Return the (X, Y) coordinate for the center point of the cell that contains the specified text.  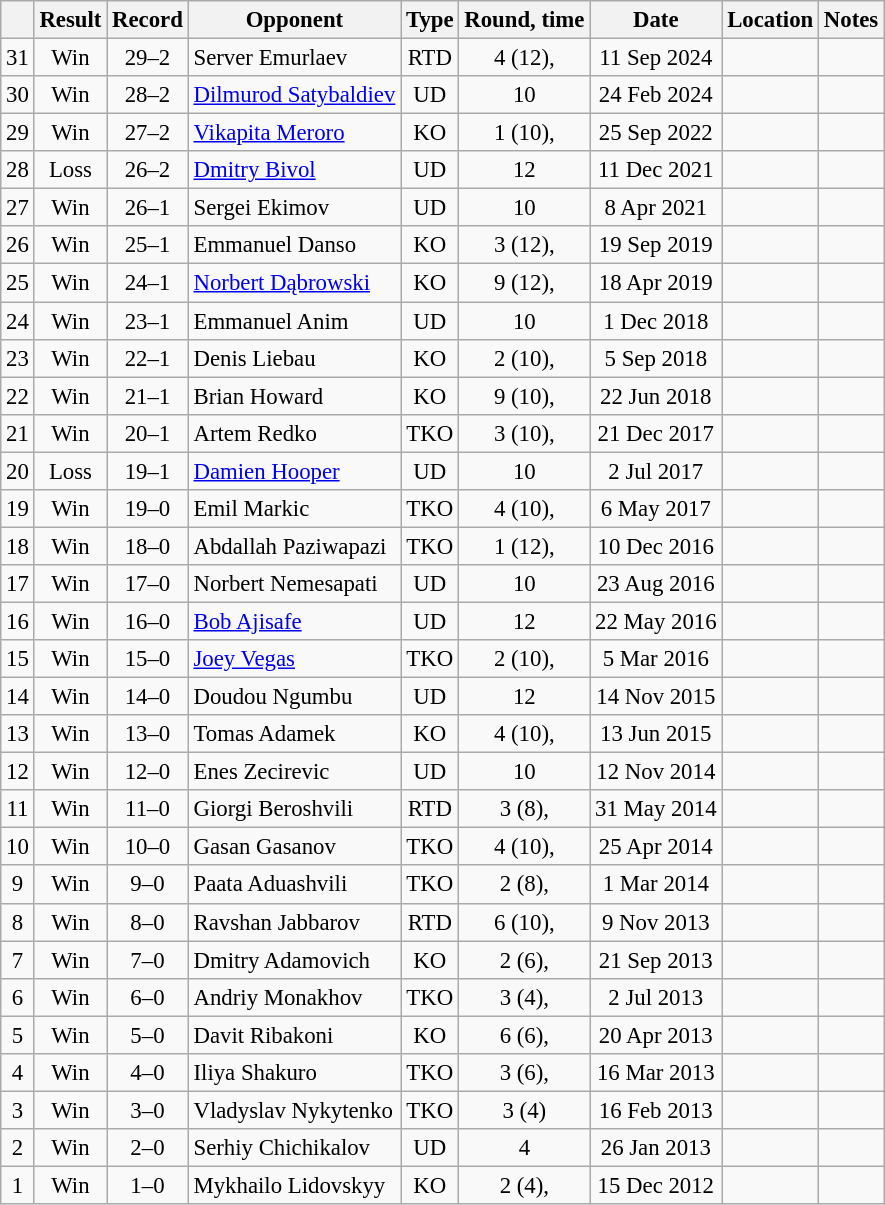
7 (18, 960)
14 Nov 2015 (656, 697)
24 (18, 321)
2 (4), (524, 1185)
5–0 (148, 1035)
Opponent (294, 20)
26–2 (148, 170)
Emmanuel Anim (294, 321)
3 (4) (524, 1110)
Joey Vegas (294, 659)
5 Mar 2016 (656, 659)
20–1 (148, 433)
23 (18, 358)
21–1 (148, 396)
9–0 (148, 885)
13 Jun 2015 (656, 734)
14–0 (148, 697)
1 (12), (524, 546)
3 (10), (524, 433)
Dmitry Adamovich (294, 960)
3 (8), (524, 809)
31 (18, 58)
17 (18, 584)
6–0 (148, 997)
Emil Markic (294, 509)
Vladyslav Nykytenko (294, 1110)
2 (18, 1148)
22 (18, 396)
15 Dec 2012 (656, 1185)
7–0 (148, 960)
Record (148, 20)
26–1 (148, 208)
16 Feb 2013 (656, 1110)
Mykhailo Lidovskyy (294, 1185)
1 Dec 2018 (656, 321)
20 Apr 2013 (656, 1035)
3 (4), (524, 997)
Bob Ajisafe (294, 621)
31 May 2014 (656, 809)
26 Jan 2013 (656, 1148)
16–0 (148, 621)
15–0 (148, 659)
Abdallah Paziwapazi (294, 546)
10–0 (148, 847)
19–0 (148, 509)
11 (18, 809)
Brian Howard (294, 396)
16 Mar 2013 (656, 1073)
11–0 (148, 809)
26 (18, 245)
25–1 (148, 245)
20 (18, 471)
3 (18, 1110)
8–0 (148, 922)
22–1 (148, 358)
Notes (852, 20)
8 (18, 922)
2 Jul 2013 (656, 997)
Result (70, 20)
1–0 (148, 1185)
13–0 (148, 734)
3 (12), (524, 245)
Location (770, 20)
2–0 (148, 1148)
Damien Hooper (294, 471)
3–0 (148, 1110)
6 (10), (524, 922)
Andriy Monakhov (294, 997)
19 (18, 509)
25 (18, 283)
22 Jun 2018 (656, 396)
Iliya Shakuro (294, 1073)
Giorgi Beroshvili (294, 809)
Norbert Nemesapati (294, 584)
1 (10), (524, 133)
6 May 2017 (656, 509)
9 (12), (524, 283)
11 Sep 2024 (656, 58)
Date (656, 20)
13 (18, 734)
25 Apr 2014 (656, 847)
27–2 (148, 133)
Enes Zecirevic (294, 772)
Tomas Adamek (294, 734)
18 Apr 2019 (656, 283)
Sergei Ekimov (294, 208)
Norbert Dąbrowski (294, 283)
Ravshan Jabbarov (294, 922)
Dilmurod Satybaldiev (294, 95)
9 (10), (524, 396)
17–0 (148, 584)
2 (8), (524, 885)
Serhiy Chichikalov (294, 1148)
2 (6), (524, 960)
22 May 2016 (656, 621)
18 (18, 546)
3 (6), (524, 1073)
21 Dec 2017 (656, 433)
9 (18, 885)
Dmitry Bivol (294, 170)
30 (18, 95)
Artem Redko (294, 433)
28 (18, 170)
1 Mar 2014 (656, 885)
21 (18, 433)
4 (12), (524, 58)
10 Dec 2016 (656, 546)
11 Dec 2021 (656, 170)
27 (18, 208)
Round, time (524, 20)
Vikapita Meroro (294, 133)
19 Sep 2019 (656, 245)
25 Sep 2022 (656, 133)
15 (18, 659)
6 (18, 997)
Doudou Ngumbu (294, 697)
4–0 (148, 1073)
21 Sep 2013 (656, 960)
18–0 (148, 546)
Paata Aduashvili (294, 885)
5 Sep 2018 (656, 358)
23–1 (148, 321)
9 Nov 2013 (656, 922)
Emmanuel Danso (294, 245)
29–2 (148, 58)
16 (18, 621)
12–0 (148, 772)
24–1 (148, 283)
23 Aug 2016 (656, 584)
8 Apr 2021 (656, 208)
19–1 (148, 471)
6 (6), (524, 1035)
28–2 (148, 95)
29 (18, 133)
Server Emurlaev (294, 58)
1 (18, 1185)
Type (430, 20)
Davit Ribakoni (294, 1035)
Denis Liebau (294, 358)
24 Feb 2024 (656, 95)
14 (18, 697)
Gasan Gasanov (294, 847)
12 Nov 2014 (656, 772)
5 (18, 1035)
2 Jul 2017 (656, 471)
